Capture the cell that displays the provided text and extract its [x, y] central coordinate. 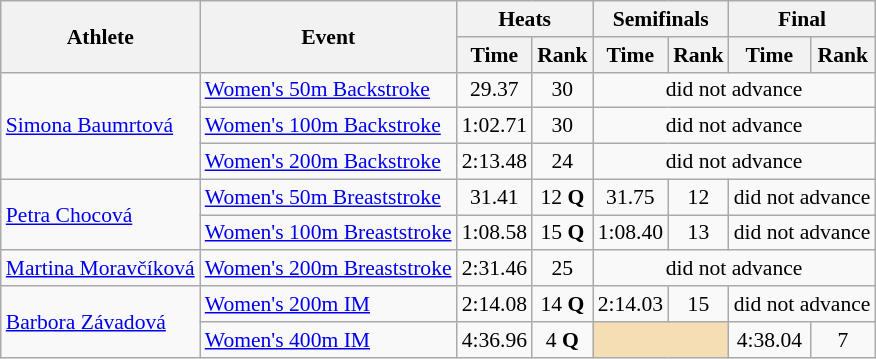
1:08.40 [630, 233]
Athlete [100, 36]
Event [328, 36]
Final [802, 19]
31.75 [630, 197]
4 Q [562, 340]
15 [698, 304]
12 [698, 197]
Martina Moravčíková [100, 269]
2:14.03 [630, 304]
14 Q [562, 304]
Women's 50m Backstroke [328, 90]
Women's 200m Breaststroke [328, 269]
2:13.48 [494, 162]
Women's 200m Backstroke [328, 162]
1:08.58 [494, 233]
7 [842, 340]
15 Q [562, 233]
Women's 50m Breaststroke [328, 197]
Women's 400m IM [328, 340]
Heats [525, 19]
Barbora Závadová [100, 322]
Women's 200m IM [328, 304]
4:36.96 [494, 340]
12 Q [562, 197]
Women's 100m Backstroke [328, 126]
29.37 [494, 90]
2:31.46 [494, 269]
24 [562, 162]
Petra Chocová [100, 214]
13 [698, 233]
1:02.71 [494, 126]
Semifinals [661, 19]
31.41 [494, 197]
Women's 100m Breaststroke [328, 233]
Simona Baumrtová [100, 126]
4:38.04 [770, 340]
25 [562, 269]
2:14.08 [494, 304]
